Return (X, Y) of the center of cell containing provided text 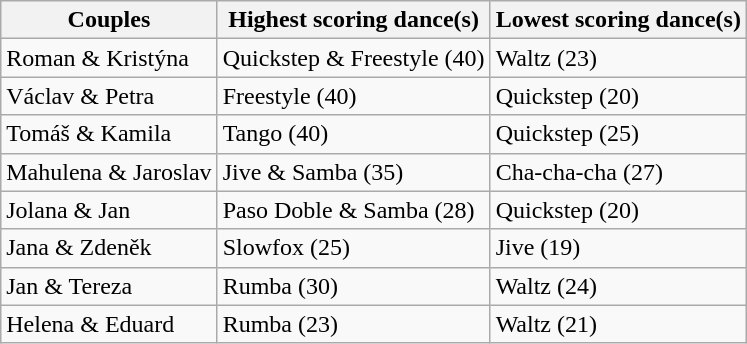
Mahulena & Jaroslav (109, 172)
Cha-cha-cha (27) (618, 172)
Helena & Eduard (109, 324)
Tomáš & Kamila (109, 134)
Waltz (24) (618, 286)
Jana & Zdeněk (109, 248)
Highest scoring dance(s) (354, 20)
Jan & Tereza (109, 286)
Jolana & Jan (109, 210)
Quickstep (25) (618, 134)
Rumba (30) (354, 286)
Waltz (23) (618, 58)
Waltz (21) (618, 324)
Couples (109, 20)
Václav & Petra (109, 96)
Jive & Samba (35) (354, 172)
Tango (40) (354, 134)
Freestyle (40) (354, 96)
Roman & Kristýna (109, 58)
Rumba (23) (354, 324)
Lowest scoring dance(s) (618, 20)
Paso Doble & Samba (28) (354, 210)
Slowfox (25) (354, 248)
Jive (19) (618, 248)
Quickstep & Freestyle (40) (354, 58)
